Locate the cell with the specified text and output its (x, y) center coordinate. 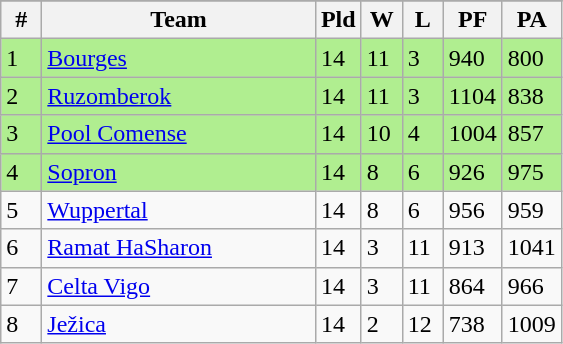
926 (472, 172)
Ramat HaSharon (179, 248)
7 (22, 286)
PF (472, 20)
1041 (532, 248)
L (422, 20)
Pool Comense (179, 134)
738 (472, 324)
959 (532, 210)
W (382, 20)
838 (532, 96)
966 (532, 286)
800 (532, 58)
857 (532, 134)
Bourges (179, 58)
1104 (472, 96)
Wuppertal (179, 210)
956 (472, 210)
# (22, 20)
940 (472, 58)
1009 (532, 324)
Team (179, 20)
5 (22, 210)
Celta Vigo (179, 286)
10 (382, 134)
913 (472, 248)
Ruzomberok (179, 96)
PA (532, 20)
975 (532, 172)
1 (22, 58)
1004 (472, 134)
Sopron (179, 172)
12 (422, 324)
Ježica (179, 324)
Pld (338, 20)
864 (472, 286)
